Extract the [X, Y] coordinate from the center of the cell holding the provided text.  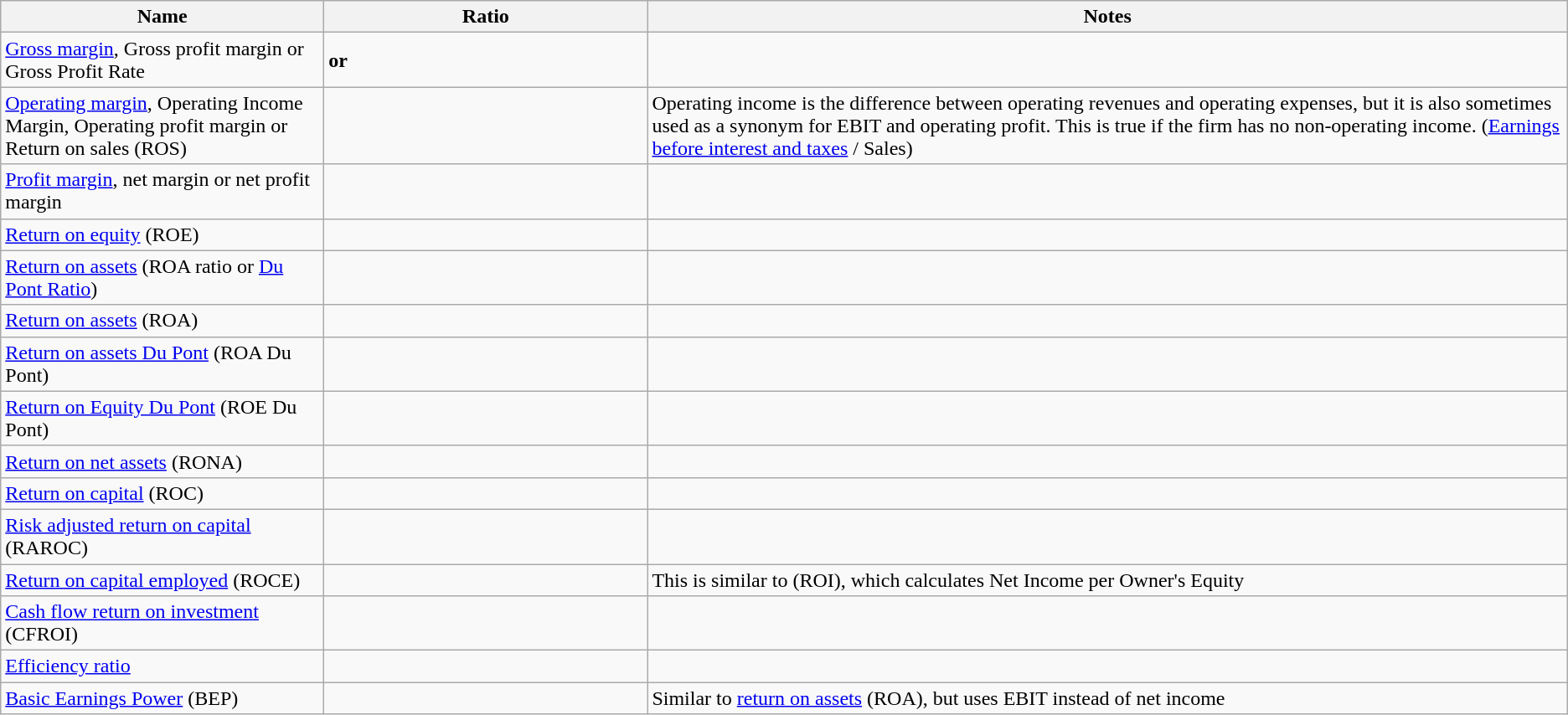
Return on assets Du Pont (ROA Du Pont) [162, 363]
Ratio [486, 17]
Gross margin, Gross profit margin or Gross Profit Rate [162, 60]
Similar to return on assets (ROA), but uses EBIT instead of net income [1107, 698]
Profit margin, net margin or net profit margin [162, 191]
Efficiency ratio [162, 666]
Return on capital employed (ROCE) [162, 580]
Return on assets (ROA) [162, 321]
or [486, 60]
Operating margin, Operating Income Margin, Operating profit margin or Return on sales (ROS) [162, 126]
Risk adjusted return on capital (RAROC) [162, 536]
Basic Earnings Power (BEP) [162, 698]
Return on capital (ROC) [162, 493]
Return on net assets (RONA) [162, 461]
This is similar to (ROI), which calculates Net Income per Owner's Equity [1107, 580]
Return on assets (ROA ratio or Du Pont Ratio) [162, 278]
Return on equity (ROE) [162, 234]
Notes [1107, 17]
Return on Equity Du Pont (ROE Du Pont) [162, 419]
Name [162, 17]
Cash flow return on investment (CFROI) [162, 623]
